Locate the cell with the specified text and output its (x, y) center coordinate. 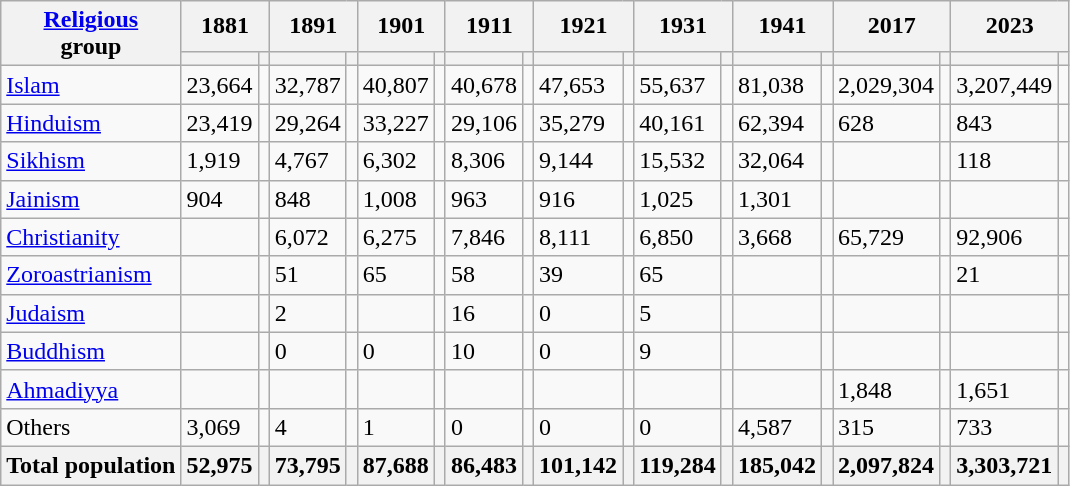
62,394 (776, 123)
Jainism (91, 199)
2,097,824 (886, 465)
51 (308, 275)
185,042 (776, 465)
7,846 (484, 237)
29,264 (308, 123)
Zoroastrianism (91, 275)
843 (1004, 123)
87,688 (396, 465)
1901 (401, 26)
1921 (584, 26)
315 (886, 427)
4,767 (308, 161)
8,111 (578, 237)
Sikhism (91, 161)
1,651 (1004, 389)
39 (578, 275)
1931 (684, 26)
848 (308, 199)
58 (484, 275)
Ahmadiyya (91, 389)
733 (1004, 427)
1,025 (678, 199)
1891 (313, 26)
Religiousgroup (91, 34)
Judaism (91, 313)
1941 (782, 26)
15,532 (678, 161)
29,106 (484, 123)
6,850 (678, 237)
1,008 (396, 199)
2017 (892, 26)
3,303,721 (1004, 465)
3,668 (776, 237)
92,906 (1004, 237)
23,419 (220, 123)
9 (678, 351)
963 (484, 199)
81,038 (776, 85)
73,795 (308, 465)
1,848 (886, 389)
16 (484, 313)
8,306 (484, 161)
40,807 (396, 85)
2,029,304 (886, 85)
1 (396, 427)
1,919 (220, 161)
40,161 (678, 123)
119,284 (678, 465)
86,483 (484, 465)
21 (1004, 275)
1,301 (776, 199)
52,975 (220, 465)
4 (308, 427)
904 (220, 199)
6,275 (396, 237)
Others (91, 427)
40,678 (484, 85)
10 (484, 351)
1881 (225, 26)
Total population (91, 465)
9,144 (578, 161)
916 (578, 199)
32,787 (308, 85)
5 (678, 313)
35,279 (578, 123)
628 (886, 123)
118 (1004, 161)
47,653 (578, 85)
Hinduism (91, 123)
Christianity (91, 237)
32,064 (776, 161)
6,302 (396, 161)
65,729 (886, 237)
Islam (91, 85)
101,142 (578, 465)
2 (308, 313)
55,637 (678, 85)
2023 (1010, 26)
4,587 (776, 427)
6,072 (308, 237)
Buddhism (91, 351)
1911 (489, 26)
3,207,449 (1004, 85)
23,664 (220, 85)
3,069 (220, 427)
33,227 (396, 123)
